Find where the given text appears and provide that cell's center as [x, y] coordinate. 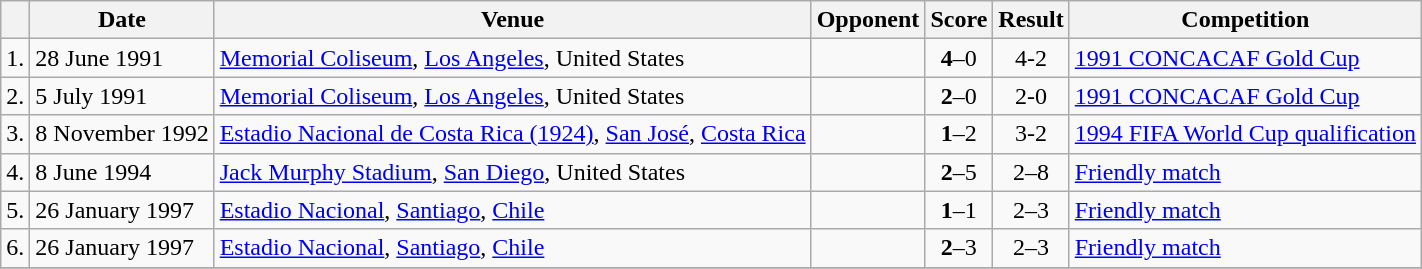
1994 FIFA World Cup qualification [1245, 134]
4. [16, 172]
2-0 [1031, 96]
2–5 [959, 172]
Competition [1245, 20]
Estadio Nacional de Costa Rica (1924), San José, Costa Rica [512, 134]
1–2 [959, 134]
6. [16, 248]
1–1 [959, 210]
4-2 [1031, 58]
2–0 [959, 96]
Result [1031, 20]
Venue [512, 20]
2. [16, 96]
28 June 1991 [122, 58]
Date [122, 20]
5 July 1991 [122, 96]
1. [16, 58]
8 June 1994 [122, 172]
5. [16, 210]
2–8 [1031, 172]
Score [959, 20]
8 November 1992 [122, 134]
Jack Murphy Stadium, San Diego, United States [512, 172]
4–0 [959, 58]
3-2 [1031, 134]
3. [16, 134]
Opponent [868, 20]
